Find where the given text appears and provide that cell's center as (x, y) coordinate. 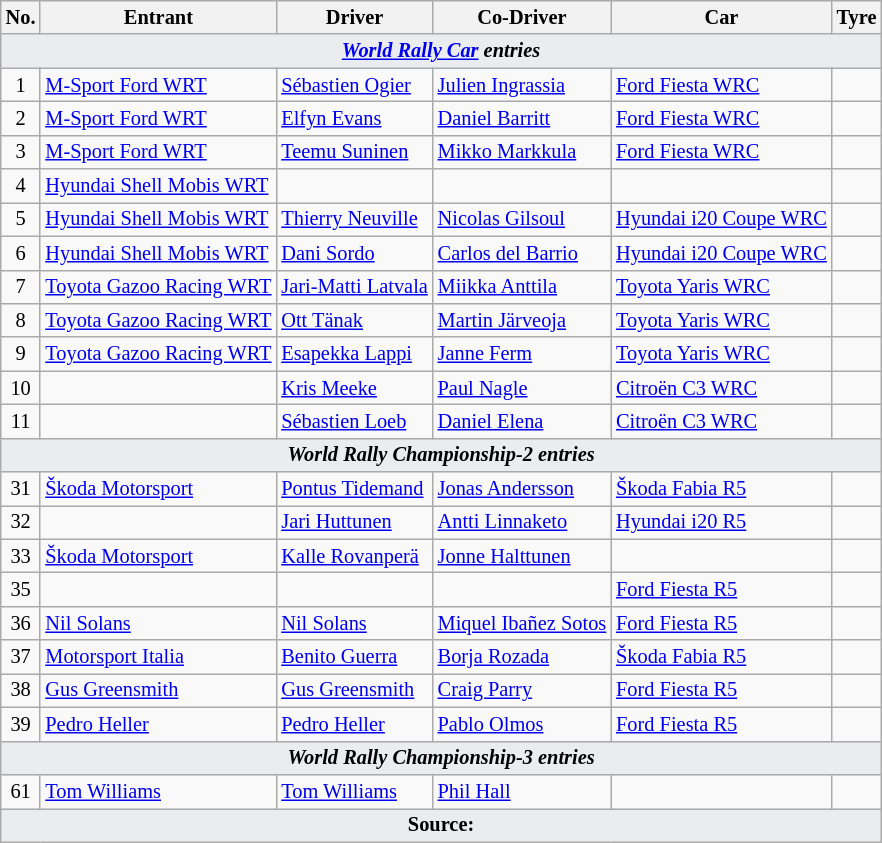
Phil Hall (522, 791)
Mikko Markkula (522, 152)
Esapekka Lappi (354, 354)
Daniel Barritt (522, 118)
11 (21, 421)
Janne Ferm (522, 354)
Hyundai i20 R5 (722, 522)
5 (21, 219)
6 (21, 253)
1 (21, 85)
Sébastien Loeb (354, 421)
38 (21, 690)
32 (21, 522)
Sébastien Ogier (354, 85)
Jonas Andersson (522, 489)
Miikka Anttila (522, 287)
No. (21, 17)
Kris Meeke (354, 388)
Ott Tänak (354, 320)
Teemu Suninen (354, 152)
Pablo Olmos (522, 724)
Dani Sordo (354, 253)
Miquel Ibañez Sotos (522, 623)
Jonne Halttunen (522, 556)
7 (21, 287)
Tyre (857, 17)
Entrant (158, 17)
37 (21, 657)
Paul Nagle (522, 388)
Daniel Elena (522, 421)
Borja Rozada (522, 657)
Martin Järveoja (522, 320)
World Rally Championship-2 entries (442, 455)
2 (21, 118)
Motorsport Italia (158, 657)
8 (21, 320)
Thierry Neuville (354, 219)
Pontus Tidemand (354, 489)
36 (21, 623)
35 (21, 589)
Carlos del Barrio (522, 253)
Elfyn Evans (354, 118)
Driver (354, 17)
Antti Linnaketo (522, 522)
3 (21, 152)
Jari Huttunen (354, 522)
Kalle Rovanperä (354, 556)
61 (21, 791)
Craig Parry (522, 690)
9 (21, 354)
Co-Driver (522, 17)
10 (21, 388)
33 (21, 556)
Benito Guerra (354, 657)
39 (21, 724)
Julien Ingrassia (522, 85)
31 (21, 489)
Car (722, 17)
World Rally Car entries (442, 51)
Nicolas Gilsoul (522, 219)
World Rally Championship-3 entries (442, 758)
Jari-Matti Latvala (354, 287)
Source: (442, 825)
4 (21, 186)
